Return the (X, Y) coordinate for the center point of the cell that contains the specified text.  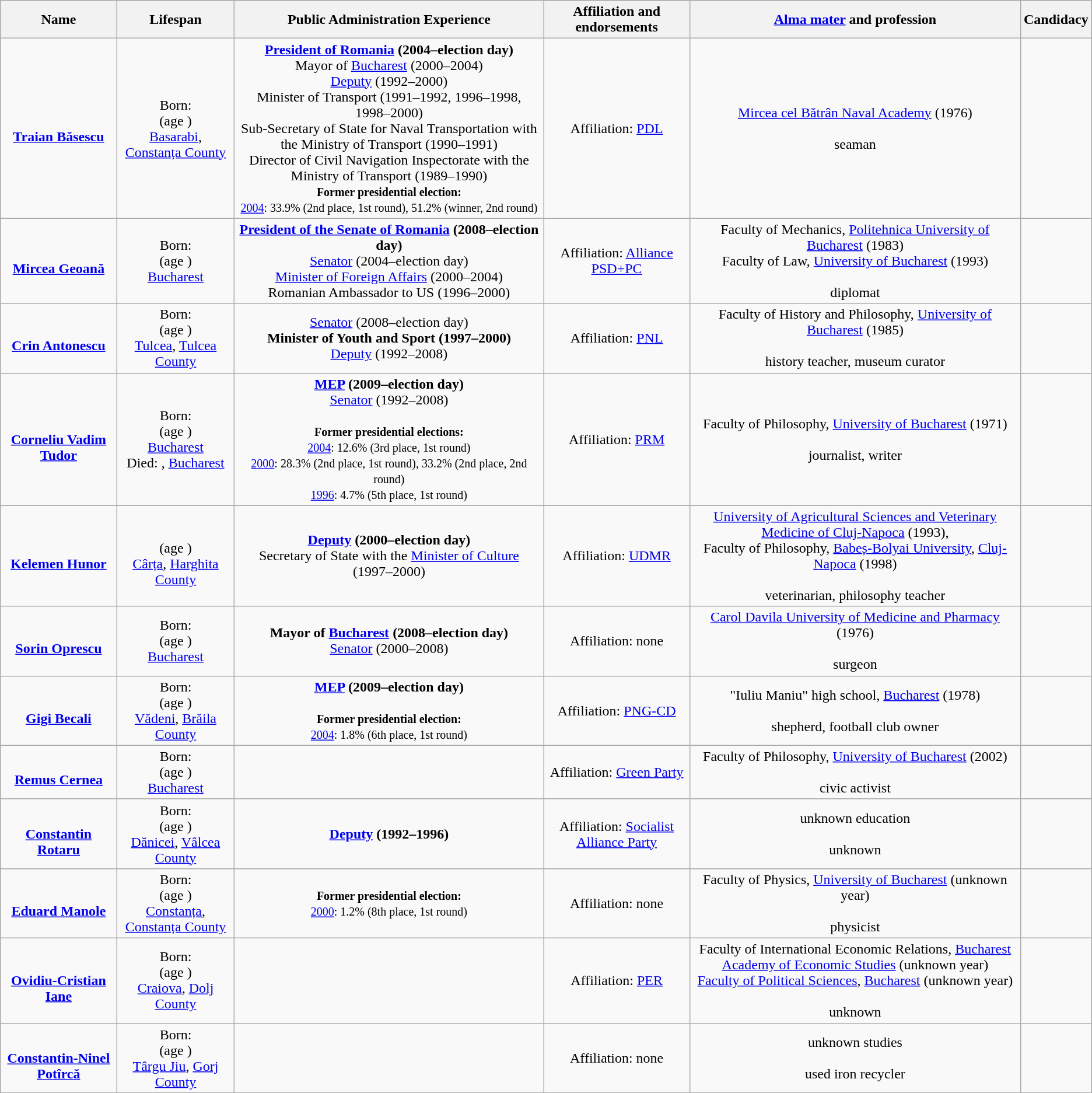
unknown educationunknown (855, 833)
"Iuliu Maniu" high school, Bucharest (1978)shepherd, football club owner (855, 711)
Mircea cel Bătrân Naval Academy (1976)seaman (855, 128)
Faculty of Philosophy, University of Bucharest (2002)civic activist (855, 772)
Alma mater and profession (855, 20)
Ovidiu-Cristian Iane (58, 980)
Born: (age )Basarabi, Constanța County (176, 128)
Affiliation: PNL (617, 338)
Born: (age )Tulcea, Tulcea County (176, 338)
Affiliation: Socialist Alliance Party (617, 833)
Affiliation: PDL (617, 128)
MEP (2009–election day)Former presidential election:2004: 1.8% (6th place, 1st round) (389, 711)
Gigi Becali (58, 711)
Born: (age )BucharestDied: , Bucharest (176, 439)
Affiliation: PRM (617, 439)
unknown studiesused iron recycler (855, 1059)
Crin Antonescu (58, 338)
Eduard Manole (58, 903)
Sorin Oprescu (58, 641)
Born: (age )Constanța, Constanța County (176, 903)
Born: (age )Târgu Jiu, Gorj County (176, 1059)
Corneliu Vadim Tudor (58, 439)
Traian Băsescu (58, 128)
Affiliation: PNG-CD (617, 711)
Affiliation: Alliance PSD+PC (617, 261)
Affiliation: PER (617, 980)
Senator (2008–election day)Minister of Youth and Sport (1997–2000)Deputy (1992–2008) (389, 338)
Deputy (1992–1996) (389, 833)
Mayor of Bucharest (2008–election day)Senator (2000–2008) (389, 641)
Affiliation: UDMR (617, 556)
Born: (age )Vădeni, Brăila County (176, 711)
Faculty of Mechanics, Politehnica University of Bucharest (1983)Faculty of Law, University of Bucharest (1993)diplomat (855, 261)
Deputy (2000–election day)Secretary of State with the Minister of Culture (1997–2000) (389, 556)
Faculty of Philosophy, University of Bucharest (1971)journalist, writer (855, 439)
Name (58, 20)
Remus Cernea (58, 772)
(age )Cârța, Harghita County (176, 556)
Carol Davila University of Medicine and Pharmacy (1976)surgeon (855, 641)
Constantin-Ninel Potîrcă (58, 1059)
Kelemen Hunor (58, 556)
Born: (age )Dănicei, Vâlcea County (176, 833)
Candidacy (1056, 20)
Faculty of Physics, University of Bucharest (unknown year)physicist (855, 903)
Affiliation: Green Party (617, 772)
Lifespan (176, 20)
Affiliation and endorsements (617, 20)
Constantin Rotaru (58, 833)
Faculty of History and Philosophy, University of Bucharest (1985)history teacher, museum curator (855, 338)
Former presidential election:2000: 1.2% (8th place, 1st round) (389, 903)
Born: (age )Craiova, Dolj County (176, 980)
Public Administration Experience (389, 20)
Mircea Geoană (58, 261)
